Search for the cell housing the specified text and yield its (X, Y) center coordinate. 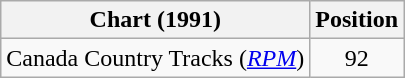
92 (357, 58)
Canada Country Tracks (RPM) (156, 58)
Position (357, 20)
Chart (1991) (156, 20)
